Determine the (x, y) coordinate at the center of the cell enclosing the given text.  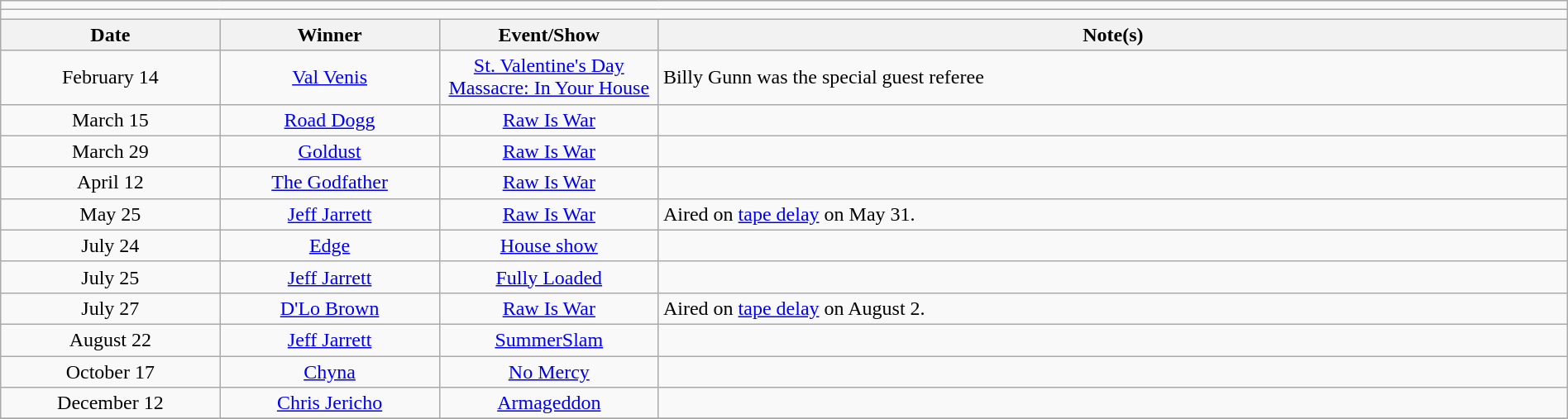
Winner (329, 35)
Road Dogg (329, 120)
October 17 (111, 371)
April 12 (111, 183)
March 29 (111, 151)
Edge (329, 245)
Aired on tape delay on August 2. (1113, 308)
Note(s) (1113, 35)
Billy Gunn was the special guest referee (1113, 78)
Aired on tape delay on May 31. (1113, 214)
Armageddon (549, 403)
February 14 (111, 78)
August 22 (111, 340)
December 12 (111, 403)
Chyna (329, 371)
Val Venis (329, 78)
Chris Jericho (329, 403)
No Mercy (549, 371)
Event/Show (549, 35)
House show (549, 245)
Fully Loaded (549, 277)
D'Lo Brown (329, 308)
March 15 (111, 120)
Goldust (329, 151)
July 24 (111, 245)
Date (111, 35)
July 25 (111, 277)
The Godfather (329, 183)
SummerSlam (549, 340)
July 27 (111, 308)
St. Valentine's Day Massacre: In Your House (549, 78)
May 25 (111, 214)
